Detect which cell encompasses the target text, then output its [x, y] center coordinate. 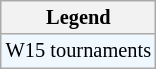
Legend [78, 17]
W15 tournaments [78, 51]
